Detect which cell encompasses the target text, then output its [X, Y] center coordinate. 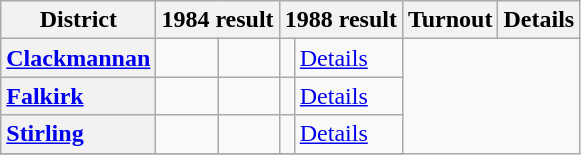
Turnout [450, 20]
Stirling [78, 134]
District [78, 20]
Clackmannan [78, 58]
1984 result [218, 20]
1988 result [340, 20]
Falkirk [78, 96]
